Find where the given text appears and provide that cell's center as (X, Y) coordinate. 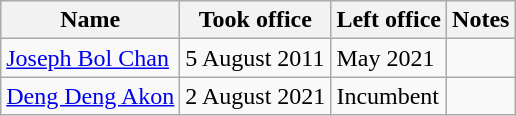
Deng Deng Akon (90, 96)
2 August 2021 (256, 96)
Took office (256, 20)
May 2021 (389, 58)
Left office (389, 20)
Name (90, 20)
Notes (481, 20)
Incumbent (389, 96)
5 August 2011 (256, 58)
Joseph Bol Chan (90, 58)
